Extract the [X, Y] coordinate from the center of the cell holding the provided text.  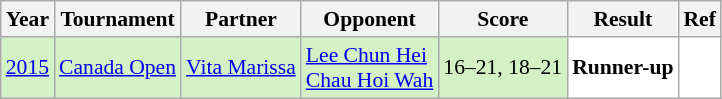
16–21, 18–21 [502, 68]
Runner-up [622, 68]
Canada Open [118, 68]
Vita Marissa [241, 68]
Tournament [118, 19]
Partner [241, 19]
Score [502, 19]
Result [622, 19]
2015 [28, 68]
Opponent [370, 19]
Year [28, 19]
Lee Chun Hei Chau Hoi Wah [370, 68]
Ref [699, 19]
